Provide the [X, Y] coordinate of the cell's center where the given text is located.  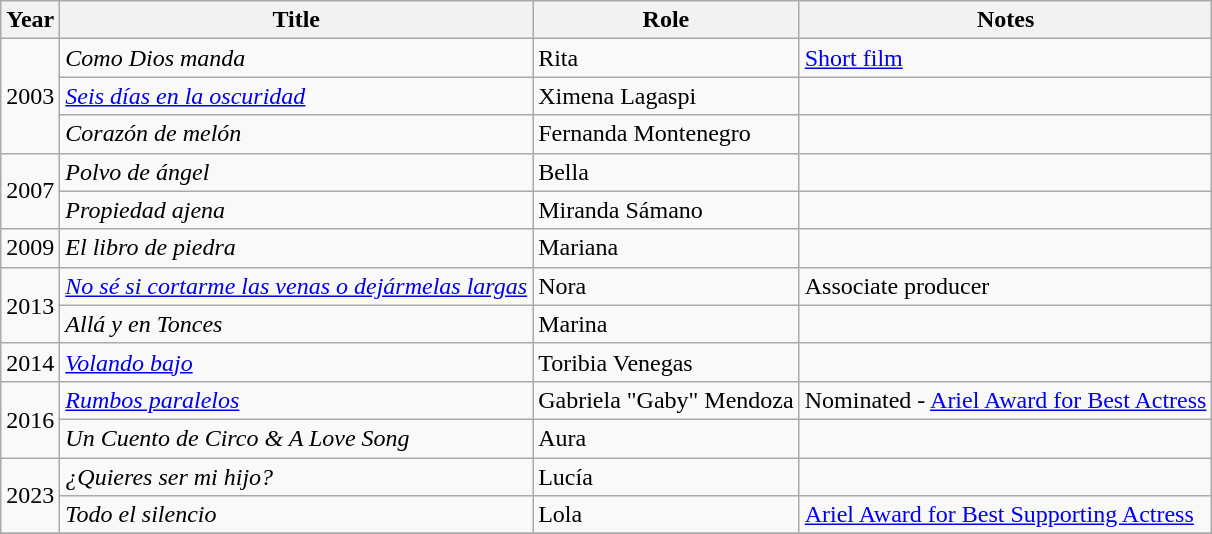
Notes [1006, 20]
Volando bajo [296, 362]
2013 [30, 305]
Nominated - Ariel Award for Best Actress [1006, 400]
Miranda Sámano [666, 210]
Rumbos paralelos [296, 400]
2007 [30, 191]
Polvo de ángel [296, 172]
Allá y en Tonces [296, 324]
Ximena Lagaspi [666, 96]
Nora [666, 286]
Corazón de melón [296, 134]
Role [666, 20]
Marina [666, 324]
Short film [1006, 58]
Propiedad ajena [296, 210]
2016 [30, 419]
Year [30, 20]
El libro de piedra [296, 248]
Toribia Venegas [666, 362]
Mariana [666, 248]
Todo el silencio [296, 515]
Aura [666, 438]
2014 [30, 362]
2003 [30, 96]
2009 [30, 248]
2023 [30, 496]
Rita [666, 58]
¿Quieres ser mi hijo? [296, 477]
Como Dios manda [296, 58]
Gabriela "Gaby" Mendoza [666, 400]
Un Cuento de Circo & A Love Song [296, 438]
Associate producer [1006, 286]
Ariel Award for Best Supporting Actress [1006, 515]
Fernanda Montenegro [666, 134]
Bella [666, 172]
Lucía [666, 477]
Lola [666, 515]
No sé si cortarme las venas o dejármelas largas [296, 286]
Title [296, 20]
Seis días en la oscuridad [296, 96]
